For the text-containing cell, return its midpoint in [x, y] coordinate format. 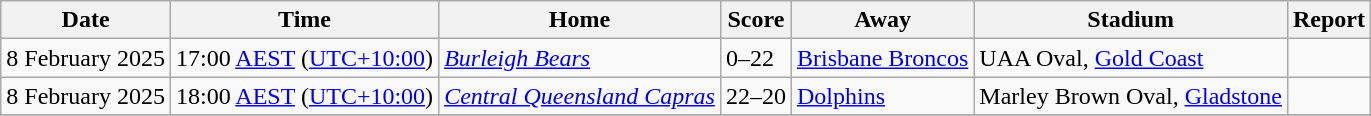
UAA Oval, Gold Coast [1131, 58]
Date [86, 20]
Score [756, 20]
Dolphins [882, 96]
Time [304, 20]
18:00 AEST (UTC+10:00) [304, 96]
Marley Brown Oval, Gladstone [1131, 96]
Home [580, 20]
Brisbane Broncos [882, 58]
17:00 AEST (UTC+10:00) [304, 58]
Burleigh Bears [580, 58]
Report [1328, 20]
Stadium [1131, 20]
22–20 [756, 96]
0–22 [756, 58]
Central Queensland Capras [580, 96]
Away [882, 20]
